Provide the (x, y) coordinate of the cell's center where the given text is located.  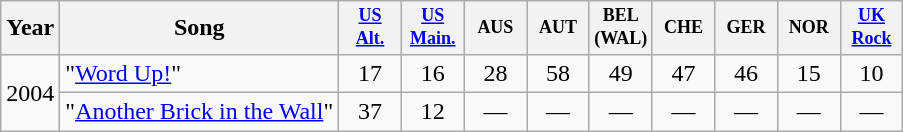
BEL(WAL) (620, 28)
Song (200, 28)
"Another Brick in the Wall" (200, 111)
49 (620, 73)
16 (432, 73)
"Word Up!" (200, 73)
28 (496, 73)
37 (370, 111)
17 (370, 73)
10 (872, 73)
USAlt. (370, 28)
AUS (496, 28)
CHE (684, 28)
UKRock (872, 28)
15 (808, 73)
GER (746, 28)
12 (432, 111)
46 (746, 73)
47 (684, 73)
2004 (30, 92)
Year (30, 28)
NOR (808, 28)
AUT (558, 28)
USMain. (432, 28)
58 (558, 73)
